Search for the cell housing the specified text and yield its (x, y) center coordinate. 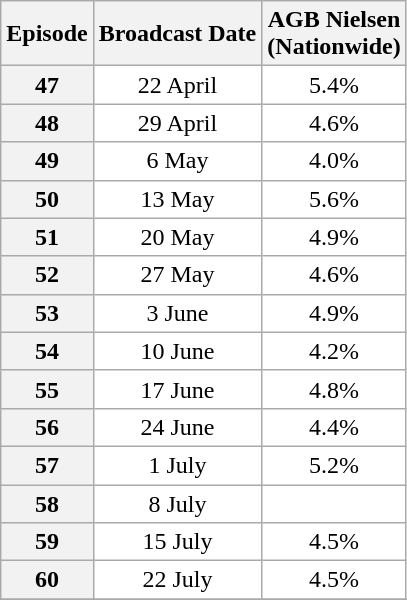
48 (47, 123)
22 July (178, 580)
22 April (178, 85)
52 (47, 275)
50 (47, 199)
5.4% (334, 85)
4.0% (334, 161)
4.8% (334, 389)
8 July (178, 503)
Broadcast Date (178, 34)
47 (47, 85)
56 (47, 427)
27 May (178, 275)
4.4% (334, 427)
4.2% (334, 351)
3 June (178, 313)
51 (47, 237)
55 (47, 389)
5.6% (334, 199)
49 (47, 161)
15 July (178, 542)
17 June (178, 389)
AGB Nielsen(Nationwide) (334, 34)
20 May (178, 237)
60 (47, 580)
Episode (47, 34)
24 June (178, 427)
10 June (178, 351)
1 July (178, 465)
59 (47, 542)
6 May (178, 161)
13 May (178, 199)
58 (47, 503)
57 (47, 465)
53 (47, 313)
5.2% (334, 465)
54 (47, 351)
29 April (178, 123)
